Identify which cell holds the provided text, then report its (X, Y) central coordinate. 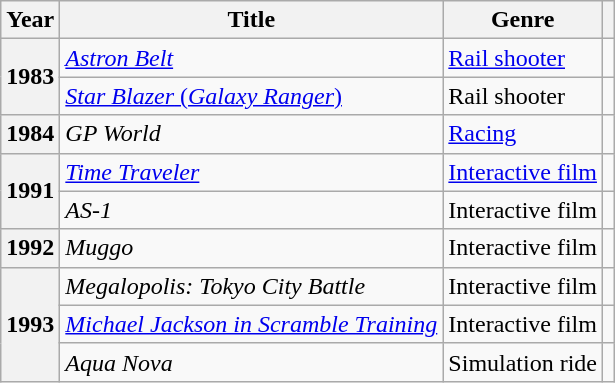
1983 (30, 77)
Title (252, 20)
Simulation ride (523, 362)
Genre (523, 20)
1993 (30, 324)
Astron Belt (252, 58)
1991 (30, 191)
Muggo (252, 248)
Aqua Nova (252, 362)
Time Traveler (252, 172)
Michael Jackson in Scramble Training (252, 324)
Year (30, 20)
Megalopolis: Tokyo City Battle (252, 286)
1992 (30, 248)
1984 (30, 134)
Star Blazer (Galaxy Ranger) (252, 96)
AS-1 (252, 210)
GP World (252, 134)
Racing (523, 134)
